Search for the cell housing the specified text and yield its (X, Y) center coordinate. 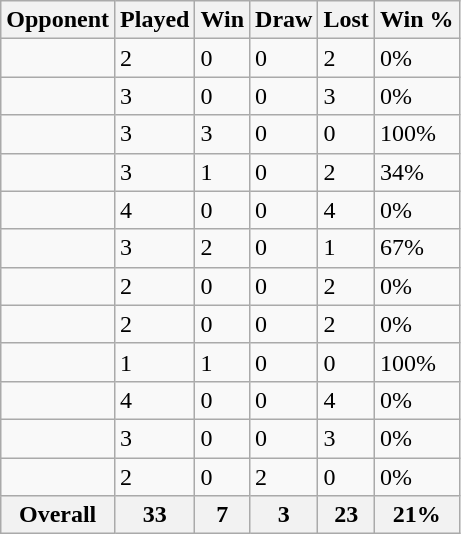
Win % (416, 20)
Played (155, 20)
Draw (284, 20)
33 (155, 515)
Overall (58, 515)
7 (222, 515)
Win (222, 20)
23 (346, 515)
Lost (346, 20)
34% (416, 172)
Opponent (58, 20)
21% (416, 515)
67% (416, 248)
